Locate the cell with the specified text and output its (x, y) center coordinate. 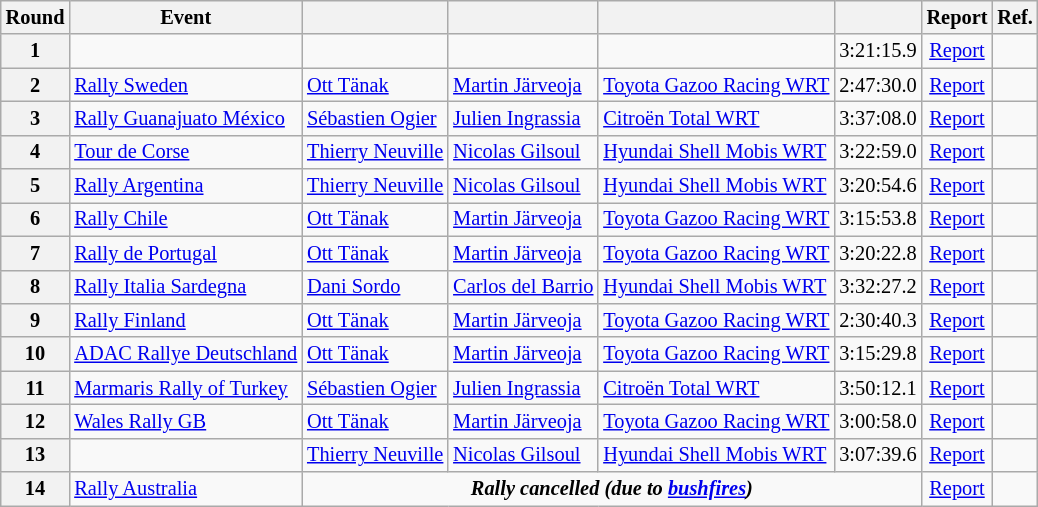
11 (36, 388)
3:50:12.1 (878, 388)
9 (36, 320)
14 (36, 489)
8 (36, 287)
3:20:22.8 (878, 253)
Rally Guanajuato México (186, 118)
3:15:53.8 (878, 219)
Event (186, 17)
Marmaris Rally of Turkey (186, 388)
3:21:15.9 (878, 51)
Dani Sordo (375, 287)
7 (36, 253)
1 (36, 51)
12 (36, 421)
Wales Rally GB (186, 421)
Rally Australia (186, 489)
5 (36, 186)
3:22:59.0 (878, 152)
Rally de Portugal (186, 253)
Rally Sweden (186, 85)
3 (36, 118)
Rally Italia Sardegna (186, 287)
Tour de Corse (186, 152)
Rally cancelled (due to bushfires) (612, 489)
3:37:08.0 (878, 118)
10 (36, 354)
Rally Chile (186, 219)
2:30:40.3 (878, 320)
3:20:54.6 (878, 186)
6 (36, 219)
Carlos del Barrio (523, 287)
Rally Finland (186, 320)
ADAC Rallye Deutschland (186, 354)
3:00:58.0 (878, 421)
Ref. (1014, 17)
3:32:27.2 (878, 287)
Round (36, 17)
13 (36, 455)
4 (36, 152)
Rally Argentina (186, 186)
3:07:39.6 (878, 455)
2:47:30.0 (878, 85)
2 (36, 85)
3:15:29.8 (878, 354)
